Capture the cell that displays the provided text and extract its (x, y) central coordinate. 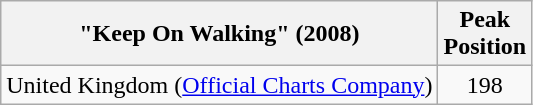
"Keep On Walking" (2008) (220, 34)
198 (485, 85)
PeakPosition (485, 34)
United Kingdom (Official Charts Company) (220, 85)
